Return (X, Y) of the center of cell containing provided text 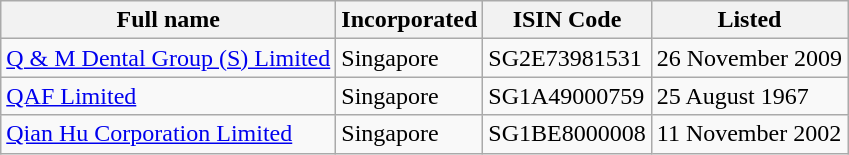
ISIN Code (567, 20)
25 August 1967 (749, 96)
SG2E73981531 (567, 58)
11 November 2002 (749, 134)
Incorporated (410, 20)
QAF Limited (168, 96)
SG1BE8000008 (567, 134)
Listed (749, 20)
SG1A49000759 (567, 96)
26 November 2009 (749, 58)
Qian Hu Corporation Limited (168, 134)
Full name (168, 20)
Q & M Dental Group (S) Limited (168, 58)
